Pinpoint the cell where the given text exists, returning its (X, Y) midpoint coordinate. 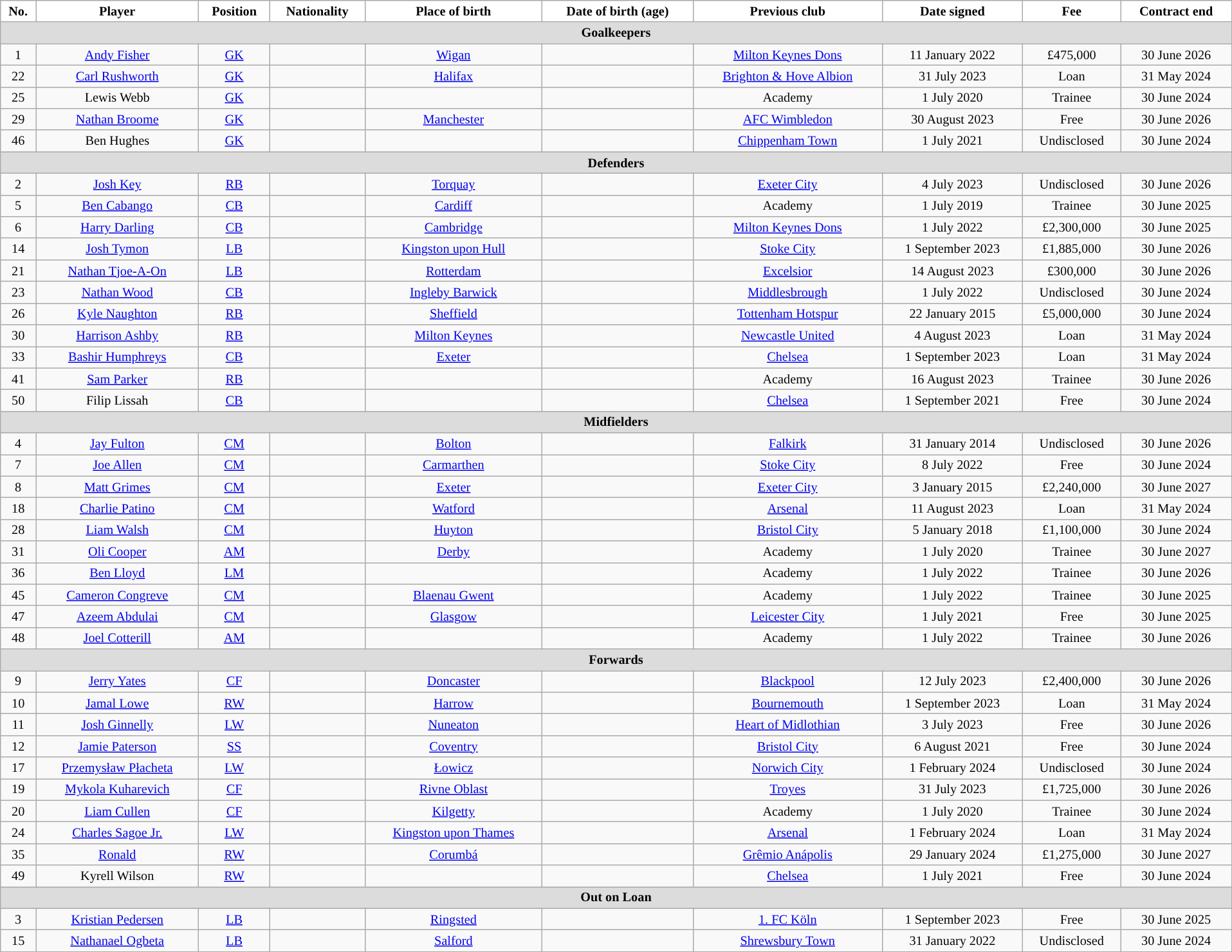
11 January 2022 (952, 54)
Kingston upon Thames (454, 832)
Troyes (787, 789)
LM (234, 573)
Bolton (454, 443)
£300,000 (1072, 271)
45 (18, 595)
Matt Grimes (117, 487)
Nuneaton (454, 724)
12 July 2023 (952, 681)
1 September 2021 (952, 400)
Ronald (117, 854)
4 July 2023 (952, 184)
25 (18, 98)
Sam Parker (117, 379)
Coventry (454, 746)
Wigan (454, 54)
Harry Darling (117, 227)
24 (18, 832)
£475,000 (1072, 54)
Kyle Naughton (117, 314)
£5,000,000 (1072, 314)
Jamie Paterson (117, 746)
Joel Cotterill (117, 638)
5 January 2018 (952, 530)
47 (18, 616)
6 (18, 227)
Charles Sagoe Jr. (117, 832)
Ben Hughes (117, 141)
Date signed (952, 11)
Nathan Tjoe-A-On (117, 271)
Rivne Oblast (454, 789)
Doncaster (454, 681)
Jerry Yates (117, 681)
31 January 2022 (952, 940)
Out on Loan (616, 897)
46 (18, 141)
4 (18, 443)
Huyton (454, 530)
28 (18, 530)
Glasgow (454, 616)
30 August 2023 (952, 119)
4 August 2023 (952, 335)
£1,275,000 (1072, 854)
Place of birth (454, 11)
9 (18, 681)
48 (18, 638)
Sheffield (454, 314)
3 (18, 919)
Corumbá (454, 854)
Brighton & Hove Albion (787, 76)
SS (234, 746)
Derby (454, 551)
31 (18, 551)
Player (117, 11)
Date of birth (age) (618, 11)
6 August 2021 (952, 746)
Josh Key (117, 184)
19 (18, 789)
£1,100,000 (1072, 530)
Jamal Lowe (117, 703)
11 (18, 724)
Torquay (454, 184)
41 (18, 379)
Liam Walsh (117, 530)
Tottenham Hotspur (787, 314)
15 (18, 940)
14 (18, 249)
Charlie Patino (117, 508)
22 January 2015 (952, 314)
Łowicz (454, 768)
Carl Rushworth (117, 76)
Salford (454, 940)
14 August 2023 (952, 271)
Przemysław Płacheta (117, 768)
£1,885,000 (1072, 249)
Watford (454, 508)
Jay Fulton (117, 443)
20 (18, 811)
8 July 2022 (952, 465)
50 (18, 400)
AFC Wimbledon (787, 119)
Oli Cooper (117, 551)
Halifax (454, 76)
49 (18, 876)
£2,240,000 (1072, 487)
21 (18, 271)
Lewis Webb (117, 98)
Blaenau Gwent (454, 595)
Goalkeepers (616, 33)
36 (18, 573)
Blackpool (787, 681)
33 (18, 357)
Carmarthen (454, 465)
Nathan Broome (117, 119)
Nathan Wood (117, 292)
Kristian Pedersen (117, 919)
Ringsted (454, 919)
Harrow (454, 703)
Manchester (454, 119)
Bashir Humphreys (117, 357)
Ingleby Barwick (454, 292)
Harrison Ashby (117, 335)
Azeem Abdulai (117, 616)
Excelsior (787, 271)
7 (18, 465)
Ben Lloyd (117, 573)
Newcastle United (787, 335)
Kilgetty (454, 811)
30 (18, 335)
Cameron Congreve (117, 595)
Rotterdam (454, 271)
8 (18, 487)
Previous club (787, 11)
Liam Cullen (117, 811)
Leicester City (787, 616)
23 (18, 292)
11 August 2023 (952, 508)
1. FC Köln (787, 919)
Cambridge (454, 227)
Cardiff (454, 206)
Chippenham Town (787, 141)
Fee (1072, 11)
Filip Lissah (117, 400)
26 (18, 314)
1 (18, 54)
1 July 2019 (952, 206)
Midfielders (616, 422)
Mykola Kuharevich (117, 789)
16 August 2023 (952, 379)
Joe Allen (117, 465)
Kingston upon Hull (454, 249)
10 (18, 703)
£2,300,000 (1072, 227)
Milton Keynes (454, 335)
Forwards (616, 660)
£1,725,000 (1072, 789)
Shrewsbury Town (787, 940)
No. (18, 11)
12 (18, 746)
2 (18, 184)
Norwich City (787, 768)
Josh Tymon (117, 249)
3 July 2023 (952, 724)
Bournemouth (787, 703)
18 (18, 508)
17 (18, 768)
3 January 2015 (952, 487)
Contract end (1176, 11)
22 (18, 76)
Heart of Midlothian (787, 724)
Falkirk (787, 443)
Josh Ginnelly (117, 724)
29 January 2024 (952, 854)
5 (18, 206)
Andy Fisher (117, 54)
Nationality (317, 11)
Nathanael Ogbeta (117, 940)
Grêmio Anápolis (787, 854)
Defenders (616, 163)
Position (234, 11)
£2,400,000 (1072, 681)
35 (18, 854)
Ben Cabango (117, 206)
Middlesbrough (787, 292)
31 January 2014 (952, 443)
Kyrell Wilson (117, 876)
29 (18, 119)
